Output the [X, Y] coordinate of the center of the cell containing the given text.  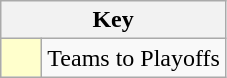
Teams to Playoffs [134, 58]
Key [114, 20]
